Pinpoint the cell where the given text exists, returning its (x, y) midpoint coordinate. 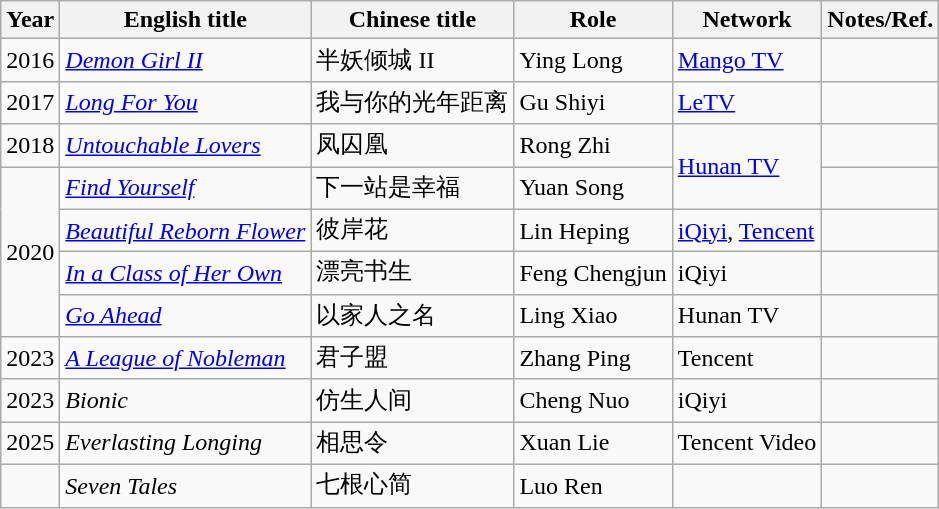
Xuan Lie (593, 444)
Tencent (746, 358)
Role (593, 20)
Find Yourself (186, 188)
半妖倾城 II (412, 60)
Bionic (186, 400)
下一站是幸福 (412, 188)
七根心简 (412, 486)
iQiyi, Tencent (746, 230)
2020 (30, 251)
Demon Girl II (186, 60)
Untouchable Lovers (186, 146)
English title (186, 20)
Ling Xiao (593, 316)
仿生人间 (412, 400)
Seven Tales (186, 486)
Lin Heping (593, 230)
相思令 (412, 444)
君子盟 (412, 358)
以家人之名 (412, 316)
Tencent Video (746, 444)
Rong Zhi (593, 146)
A League of Nobleman (186, 358)
Cheng Nuo (593, 400)
Ying Long (593, 60)
2017 (30, 102)
LeTV (746, 102)
In a Class of Her Own (186, 274)
2016 (30, 60)
Everlasting Longing (186, 444)
我与你的光年距离 (412, 102)
凤囚凰 (412, 146)
Zhang Ping (593, 358)
Long For You (186, 102)
漂亮书生 (412, 274)
2025 (30, 444)
Mango TV (746, 60)
Go Ahead (186, 316)
Notes/Ref. (880, 20)
2018 (30, 146)
Beautiful Reborn Flower (186, 230)
Feng Chengjun (593, 274)
彼岸花 (412, 230)
Yuan Song (593, 188)
Gu Shiyi (593, 102)
Year (30, 20)
Network (746, 20)
Luo Ren (593, 486)
Chinese title (412, 20)
